Return (X, Y) of the center of cell containing provided text 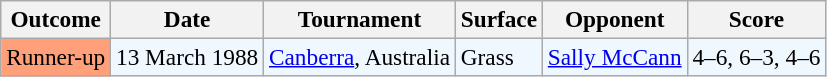
4–6, 6–3, 4–6 (756, 57)
Date (188, 19)
Grass (498, 57)
13 March 1988 (188, 57)
Surface (498, 19)
Sally McCann (614, 57)
Canberra, Australia (360, 57)
Opponent (614, 19)
Tournament (360, 19)
Outcome (56, 19)
Runner-up (56, 57)
Score (756, 19)
